Pinpoint the cell where the given text exists, returning its (x, y) midpoint coordinate. 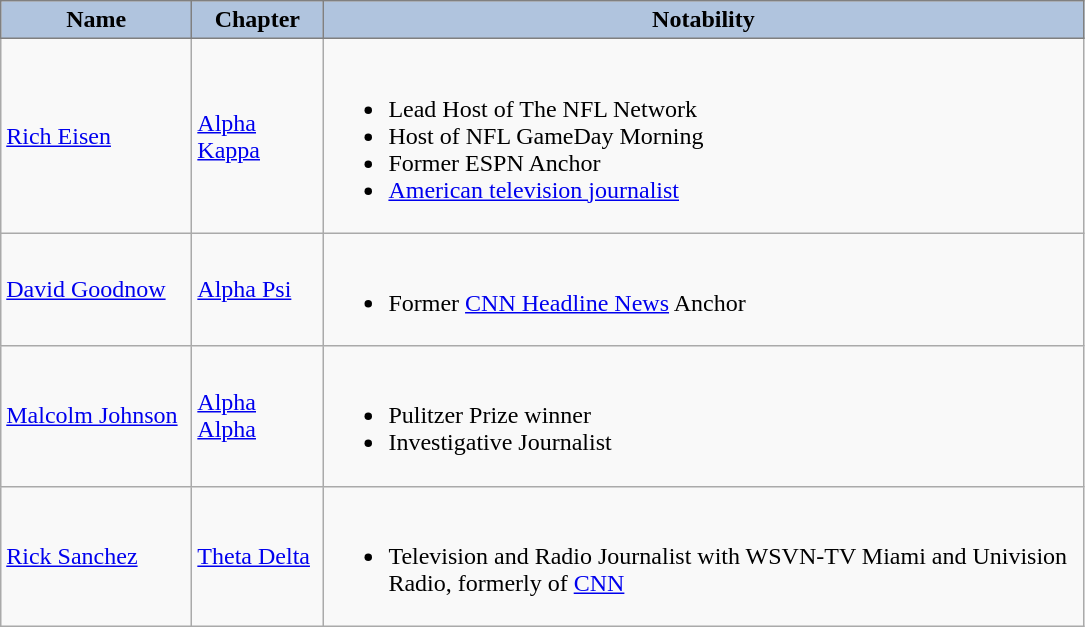
Alpha Alpha (258, 416)
Malcolm Johnson (96, 416)
Chapter (258, 20)
Former CNN Headline News Anchor (704, 290)
Pulitzer Prize winnerInvestigative Journalist (704, 416)
Television and Radio Journalist with WSVN-TV Miami and Univision Radio, formerly of CNN (704, 556)
Theta Delta (258, 556)
Notability (704, 20)
Lead Host of The NFL NetworkHost of NFL GameDay MorningFormer ESPN AnchorAmerican television journalist (704, 136)
Alpha Kappa (258, 136)
David Goodnow (96, 290)
Rick Sanchez (96, 556)
Name (96, 20)
Alpha Psi (258, 290)
Rich Eisen (96, 136)
